Identify which cell holds the provided text, then report its [x, y] central coordinate. 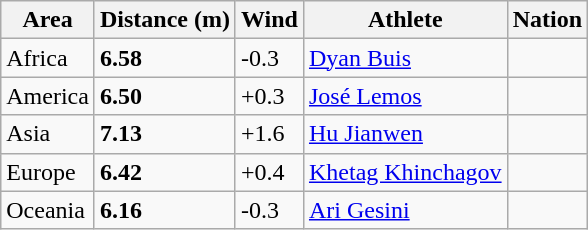
Athlete [405, 20]
+1.6 [269, 134]
6.58 [164, 58]
6.16 [164, 210]
Oceania [48, 210]
Khetag Khinchagov [405, 172]
6.42 [164, 172]
+0.3 [269, 96]
7.13 [164, 134]
Africa [48, 58]
Hu Jianwen [405, 134]
Area [48, 20]
Europe [48, 172]
America [48, 96]
Ari Gesini [405, 210]
Nation [547, 20]
Wind [269, 20]
Asia [48, 134]
Distance (m) [164, 20]
José Lemos [405, 96]
6.50 [164, 96]
+0.4 [269, 172]
Dyan Buis [405, 58]
